For the text-containing cell, return its midpoint in [X, Y] coordinate format. 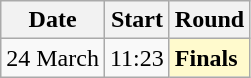
24 March [53, 58]
Finals [209, 58]
Round [209, 20]
Start [136, 20]
Date [53, 20]
11:23 [136, 58]
